Capture the cell that displays the provided text and extract its (x, y) central coordinate. 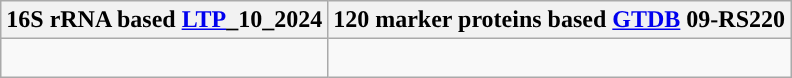
120 marker proteins based GTDB 09-RS220 (560, 20)
16S rRNA based LTP_10_2024 (164, 20)
